Return (x, y) of the center of cell containing provided text 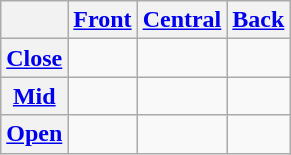
Central (182, 20)
Open (34, 134)
Front (102, 20)
Mid (34, 96)
Close (34, 58)
Back (258, 20)
